Locate the cell with the specified text and output its (x, y) center coordinate. 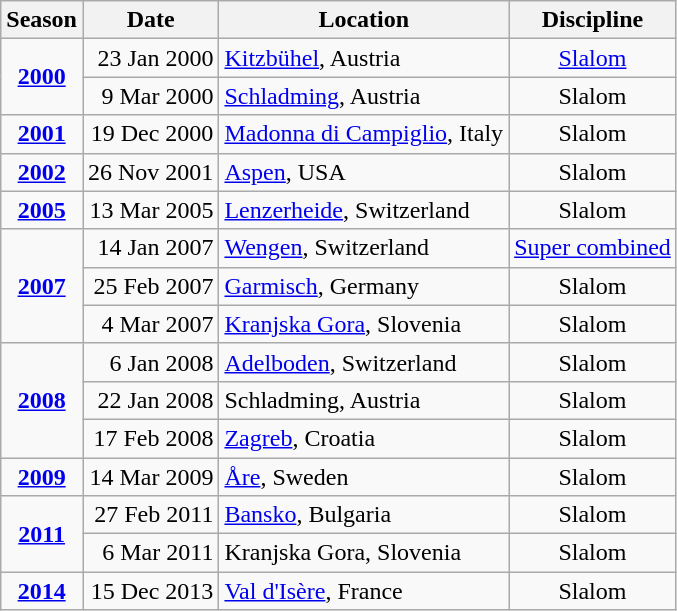
4 Mar 2007 (150, 324)
13 Mar 2005 (150, 210)
Madonna di Campiglio, Italy (364, 134)
Aspen, USA (364, 172)
2008 (42, 400)
26 Nov 2001 (150, 172)
2007 (42, 286)
Bansko, Bulgaria (364, 515)
2002 (42, 172)
Lenzerheide, Switzerland (364, 210)
Discipline (593, 20)
9 Mar 2000 (150, 96)
2005 (42, 210)
Wengen, Switzerland (364, 248)
2000 (42, 77)
6 Mar 2011 (150, 553)
19 Dec 2000 (150, 134)
Season (42, 20)
2011 (42, 534)
Adelboden, Switzerland (364, 362)
Super combined (593, 248)
2009 (42, 477)
Åre, Sweden (364, 477)
2014 (42, 591)
14 Mar 2009 (150, 477)
Garmisch, Germany (364, 286)
22 Jan 2008 (150, 400)
25 Feb 2007 (150, 286)
Location (364, 20)
Zagreb, Croatia (364, 438)
15 Dec 2013 (150, 591)
6 Jan 2008 (150, 362)
27 Feb 2011 (150, 515)
Kitzbühel, Austria (364, 58)
17 Feb 2008 (150, 438)
Date (150, 20)
14 Jan 2007 (150, 248)
Val d'Isère, France (364, 591)
2001 (42, 134)
23 Jan 2000 (150, 58)
